Output the (x, y) coordinate of the center of the cell containing the given text.  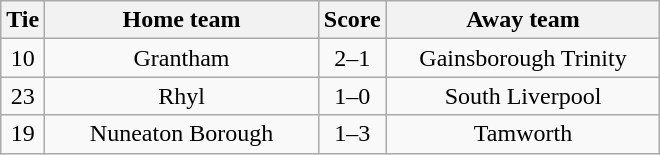
Rhyl (182, 96)
Gainsborough Trinity (523, 58)
Score (352, 20)
Away team (523, 20)
Nuneaton Borough (182, 134)
Tie (23, 20)
23 (23, 96)
10 (23, 58)
South Liverpool (523, 96)
Grantham (182, 58)
Tamworth (523, 134)
19 (23, 134)
1–0 (352, 96)
1–3 (352, 134)
2–1 (352, 58)
Home team (182, 20)
